Pinpoint the cell where the given text exists, returning its [x, y] midpoint coordinate. 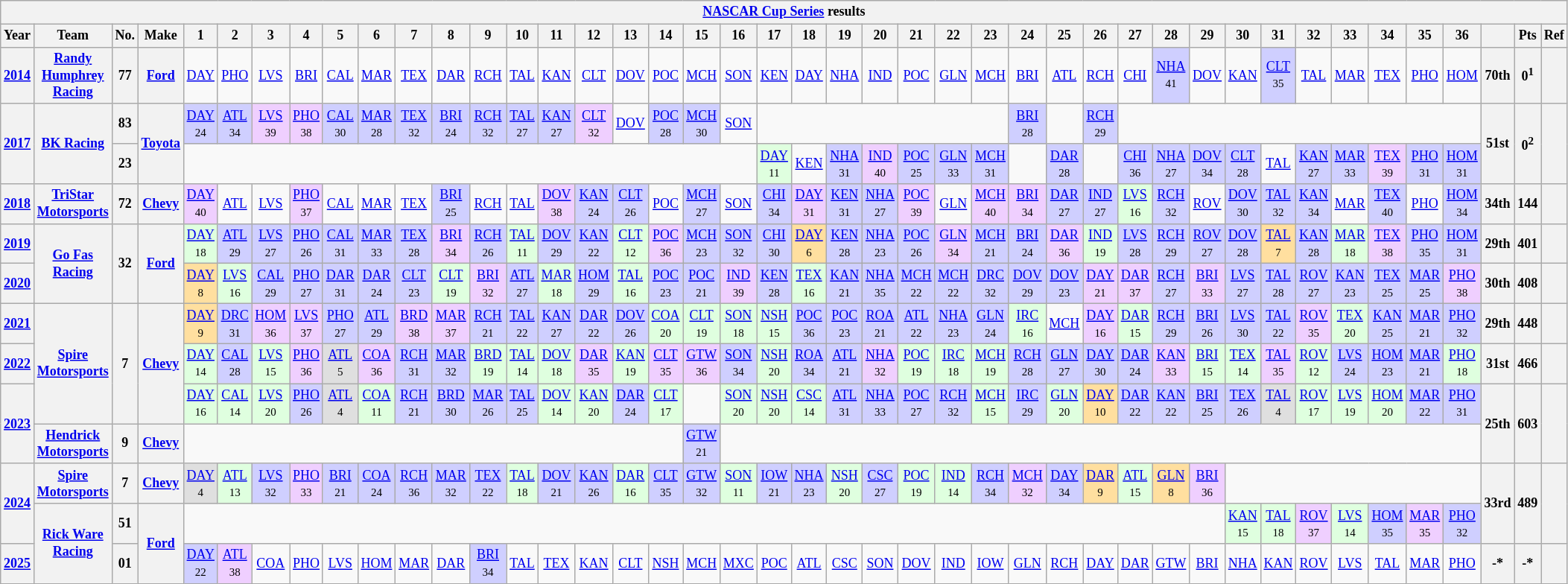
TAL4 [1278, 404]
LVS37 [307, 324]
CSC [845, 564]
MAR28 [377, 124]
TEX22 [488, 483]
ATL15 [1135, 483]
KAN24 [594, 204]
ROV12 [1314, 364]
KAN20 [594, 404]
83 [125, 124]
GLN27 [1064, 364]
Ref [1555, 36]
KAN21 [845, 284]
CAL29 [271, 284]
MCH21 [991, 244]
KAN19 [630, 364]
16 [739, 36]
02 [1528, 143]
ATL13 [235, 483]
CHI30 [774, 244]
IND40 [880, 164]
PHO36 [307, 364]
KEN31 [845, 204]
IRC16 [1027, 324]
DAR15 [1135, 324]
MXC [739, 564]
TAL16 [630, 284]
BRI32 [488, 284]
GLN34 [953, 244]
CHI36 [1135, 164]
BRD19 [488, 364]
DAR16 [630, 483]
ROV17 [1314, 404]
KAN34 [1314, 204]
TAL7 [1278, 244]
IOW [991, 564]
NHA31 [845, 164]
LVS24 [1350, 364]
SON20 [739, 404]
DAY11 [774, 164]
DAY8 [200, 284]
466 [1528, 364]
IND27 [1101, 204]
2017 [18, 143]
DAY24 [200, 124]
TAL14 [522, 364]
ATL34 [235, 124]
2014 [18, 75]
POC39 [916, 204]
DRC32 [991, 284]
LVS19 [1350, 404]
34th [1497, 204]
29 [1207, 36]
BRI28 [1027, 124]
COA24 [377, 483]
ATL27 [522, 284]
TAL25 [522, 404]
MCH27 [702, 204]
RCH31 [414, 364]
TEX28 [414, 244]
HOM20 [1387, 404]
TEX38 [1387, 244]
KAN23 [1350, 284]
SON34 [739, 364]
20 [880, 36]
NHA33 [880, 404]
IOW21 [774, 483]
PHO37 [307, 204]
LVS30 [1242, 324]
LVS15 [271, 364]
RCH34 [991, 483]
ATL5 [340, 364]
KAN26 [594, 483]
PHO35 [1425, 244]
RCH36 [414, 483]
5 [340, 36]
CLT28 [1242, 164]
BRI21 [340, 483]
408 [1528, 284]
BRI26 [1207, 324]
2022 [18, 364]
NHA35 [880, 284]
DAR36 [1064, 244]
MCH30 [702, 124]
TEX14 [1242, 364]
TAL32 [1278, 204]
401 [1528, 244]
DOV28 [1242, 244]
MAR37 [451, 324]
12 [594, 36]
DAY40 [200, 204]
24 [1027, 36]
CHI [1135, 75]
RCH26 [488, 244]
ATL21 [845, 364]
MAR26 [488, 404]
2024 [18, 504]
30th [1497, 284]
NHA32 [880, 364]
DOV30 [1242, 204]
LVS20 [271, 404]
HOM34 [1461, 204]
KAN15 [1242, 524]
HOM29 [594, 284]
TEX32 [414, 124]
77 [125, 75]
13 [630, 36]
30 [1242, 36]
DAR31 [340, 284]
TEX25 [1387, 284]
Make [161, 36]
IND19 [1101, 244]
BK Racing [73, 143]
TEX40 [1387, 204]
DAY31 [809, 204]
SON11 [739, 483]
603 [1528, 423]
31st [1497, 364]
TAL28 [1278, 284]
Team [73, 36]
GTW [1171, 564]
MCH15 [991, 404]
MCH19 [991, 364]
No. [125, 36]
COA20 [666, 324]
2023 [18, 423]
ROA21 [880, 324]
ATL31 [845, 404]
15 [702, 36]
NSH [666, 564]
CHI34 [774, 204]
DAR35 [594, 364]
35 [1425, 36]
51st [1497, 143]
DAY34 [1064, 483]
Rick Ware Racing [73, 544]
2019 [18, 244]
2021 [18, 324]
Hendrick Motorsports [73, 444]
CAL28 [235, 364]
LVS28 [1135, 244]
17 [774, 36]
LVS39 [271, 124]
MAR22 [1425, 404]
25th [1497, 423]
14 [666, 36]
70th [1497, 75]
ROV37 [1314, 524]
LVS32 [271, 483]
6 [377, 36]
18 [809, 36]
TriStar Motorsports [73, 204]
3 [271, 36]
KAN28 [1314, 244]
DAY14 [200, 364]
CLT12 [630, 244]
RCH27 [1171, 284]
28 [1171, 36]
31 [1278, 36]
TAL27 [522, 124]
DAY6 [809, 244]
DAY30 [1101, 364]
2 [235, 36]
DOV14 [556, 404]
POC25 [916, 164]
10 [522, 36]
TAL11 [522, 244]
IND14 [953, 483]
BRI36 [1207, 483]
GTW21 [702, 444]
PHO33 [307, 483]
33rd [1497, 504]
DAY9 [200, 324]
COA36 [377, 364]
NASCAR Cup Series results [784, 12]
PHO18 [1461, 364]
DAY4 [200, 483]
TEX26 [1242, 404]
GLN24 [991, 324]
TEX39 [1387, 164]
TAL35 [1278, 364]
IRC29 [1027, 404]
KAN33 [1171, 364]
DOV34 [1207, 164]
489 [1528, 504]
Toyota [161, 143]
DOV18 [556, 364]
NSH15 [774, 324]
25 [1064, 36]
SON32 [739, 244]
27 [1135, 36]
GLN8 [1171, 483]
CLT23 [414, 284]
CSC14 [809, 404]
BRI33 [1207, 284]
CLT32 [594, 124]
IND39 [739, 284]
72 [125, 204]
LVS14 [1350, 524]
21 [916, 36]
DAY21 [1101, 284]
4 [307, 36]
ATL38 [235, 564]
CAL31 [340, 244]
11 [556, 36]
TEX16 [809, 284]
DAR27 [1064, 204]
22 [953, 36]
1 [200, 36]
MAR25 [1425, 284]
CAL14 [235, 404]
MCH23 [702, 244]
2025 [18, 564]
BRD30 [451, 404]
DAY22 [200, 564]
Year [18, 36]
KAN25 [1387, 324]
GLN20 [1064, 404]
BRI15 [1207, 364]
2018 [18, 204]
26 [1101, 36]
DOV21 [556, 483]
2020 [18, 284]
DAR28 [1064, 164]
DAR9 [1101, 483]
IRC18 [953, 364]
GLN33 [953, 164]
51 [125, 524]
COA [271, 564]
POC26 [916, 244]
TEX20 [1350, 324]
34 [1387, 36]
ROV35 [1314, 324]
BRD38 [414, 324]
NHA41 [1171, 75]
448 [1528, 324]
19 [845, 36]
DOV26 [630, 324]
HOM23 [1387, 364]
SON18 [739, 324]
DOV38 [556, 204]
MAR35 [1425, 524]
Go Fas Racing [73, 264]
33 [1350, 36]
COA11 [377, 404]
MCH32 [1027, 483]
8 [451, 36]
CSC27 [880, 483]
CLT26 [630, 204]
MCH40 [991, 204]
ROA34 [809, 364]
Pts [1528, 36]
POC28 [666, 124]
RCH28 [1027, 364]
CLT17 [666, 404]
DOV23 [1064, 284]
POC21 [702, 284]
HOM35 [1387, 524]
GTW36 [702, 364]
HOM36 [271, 324]
ATL22 [916, 324]
36 [1461, 36]
DAY18 [200, 244]
DAR37 [1135, 284]
DAY10 [1101, 404]
CAL30 [340, 124]
GTW32 [702, 483]
DRC31 [235, 324]
Randy Humphrey Racing [73, 75]
MCH31 [991, 164]
ATL4 [340, 404]
144 [1528, 204]
POC27 [916, 404]
